Capture the cell that displays the provided text and extract its [x, y] central coordinate. 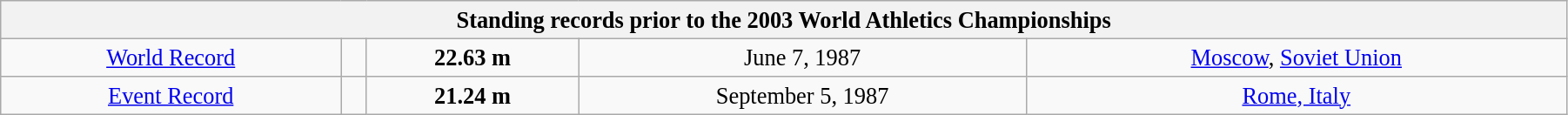
22.63 m [472, 57]
World Record [171, 57]
Rome, Italy [1297, 95]
Standing records prior to the 2003 World Athletics Championships [784, 19]
June 7, 1987 [802, 57]
Moscow, Soviet Union [1297, 57]
Event Record [171, 95]
September 5, 1987 [802, 95]
21.24 m [472, 95]
